Find where the given text appears and provide that cell's center as (X, Y) coordinate. 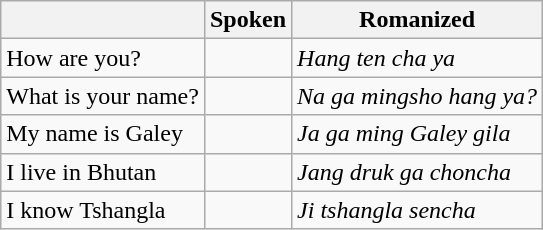
Na ga mingsho hang ya? (418, 96)
My name is Galey (103, 134)
Ja ga ming Galey gila (418, 134)
What is your name? (103, 96)
Jang druk ga choncha (418, 172)
I live in Bhutan (103, 172)
Ji tshangla sencha (418, 210)
How are you? (103, 58)
I know Tshangla (103, 210)
Romanized (418, 20)
Hang ten cha ya (418, 58)
Spoken (248, 20)
